Determine the [X, Y] coordinate at the center of the cell enclosing the given text.  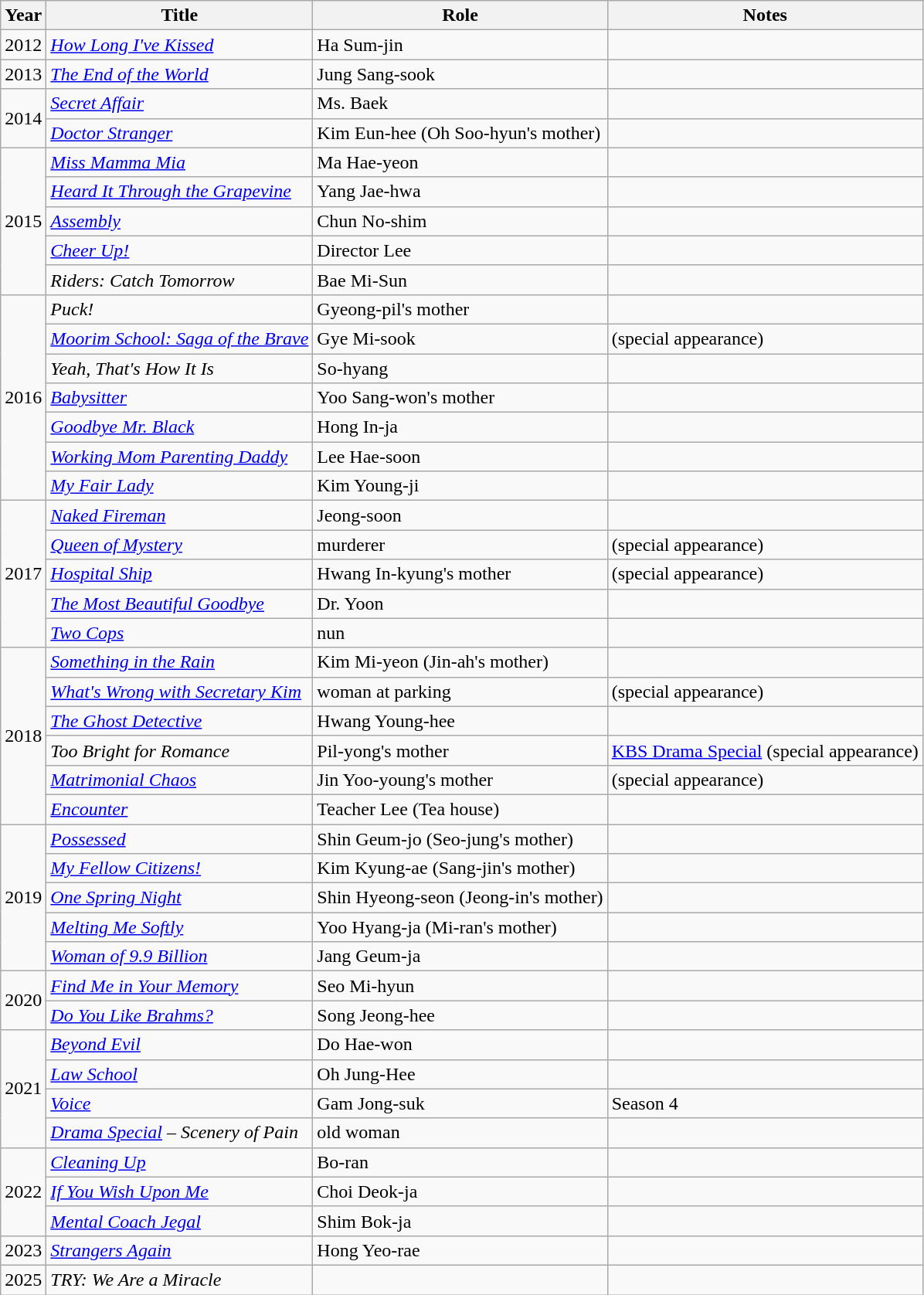
Title [179, 15]
Find Me in Your Memory [179, 986]
Hwang Young-hee [460, 721]
Beyond Evil [179, 1045]
2018 [23, 736]
Ma Hae-yeon [460, 162]
Gyeong-pil's mother [460, 309]
2017 [23, 574]
Notes [765, 15]
Drama Special – Scenery of Pain [179, 1133]
What's Wrong with Secretary Kim [179, 692]
Working Mom Parenting Daddy [179, 457]
2013 [23, 74]
Cheer Up! [179, 250]
old woman [460, 1133]
Oh Jung-Hee [460, 1074]
2014 [23, 118]
Season 4 [765, 1103]
The Most Beautiful Goodbye [179, 603]
Goodbye Mr. Black [179, 427]
TRY: We Are a Miracle [179, 1280]
2023 [23, 1250]
Shin Hyeong-seon (Jeong-in's mother) [460, 898]
Queen of Mystery [179, 545]
2020 [23, 1001]
Year [23, 15]
Gam Jong-suk [460, 1103]
Do You Like Brahms? [179, 1015]
Kim Young-ji [460, 486]
2016 [23, 397]
Shin Geum-jo (Seo-jung's mother) [460, 838]
Ha Sum-jin [460, 45]
My Fair Lady [179, 486]
Matrimonial Chaos [179, 780]
Dr. Yoon [460, 603]
Melting Me Softly [179, 927]
2025 [23, 1280]
2012 [23, 45]
2022 [23, 1191]
Pil-yong's mother [460, 750]
Doctor Stranger [179, 133]
Jung Sang-sook [460, 74]
KBS Drama Special (special appearance) [765, 750]
One Spring Night [179, 898]
How Long I've Kissed [179, 45]
Cleaning Up [179, 1162]
Song Jeong-hee [460, 1015]
Seo Mi-hyun [460, 986]
Assembly [179, 221]
Choi Deok-ja [460, 1191]
Ms. Baek [460, 104]
Secret Affair [179, 104]
Hong In-ja [460, 427]
Director Lee [460, 250]
Two Cops [179, 633]
Jin Yoo-young's mother [460, 780]
Heard It Through the Grapevine [179, 192]
Woman of 9.9 Billion [179, 957]
2015 [23, 221]
Something in the Rain [179, 662]
murderer [460, 545]
Gye Mi-sook [460, 338]
So-hyang [460, 369]
Kim Mi-yeon (Jin-ah's mother) [460, 662]
Yoo Hyang-ja (Mi-ran's mother) [460, 927]
Shim Bok-ja [460, 1221]
Law School [179, 1074]
Yeah, That's How It Is [179, 369]
My Fellow Citizens! [179, 868]
Strangers Again [179, 1250]
If You Wish Upon Me [179, 1191]
Possessed [179, 838]
nun [460, 633]
Chun No-shim [460, 221]
Bo-ran [460, 1162]
Naked Fireman [179, 515]
Babysitter [179, 398]
Mental Coach Jegal [179, 1221]
Yang Jae-hwa [460, 192]
Puck! [179, 309]
Lee Hae-soon [460, 457]
Bae Mi-Sun [460, 280]
Jeong-soon [460, 515]
2021 [23, 1089]
Hospital Ship [179, 574]
Moorim School: Saga of the Brave [179, 338]
Yoo Sang-won's mother [460, 398]
Do Hae-won [460, 1045]
woman at parking [460, 692]
The Ghost Detective [179, 721]
Role [460, 15]
Jang Geum-ja [460, 957]
Teacher Lee (Tea house) [460, 809]
The End of the World [179, 74]
Encounter [179, 809]
Hong Yeo-rae [460, 1250]
Riders: Catch Tomorrow [179, 280]
Too Bright for Romance [179, 750]
Miss Mamma Mia [179, 162]
2019 [23, 897]
Kim Eun-hee (Oh Soo-hyun's mother) [460, 133]
Hwang In-kyung's mother [460, 574]
Kim Kyung-ae (Sang-jin's mother) [460, 868]
Voice [179, 1103]
